Determine the (X, Y) coordinate at the center of the cell enclosing the given text.  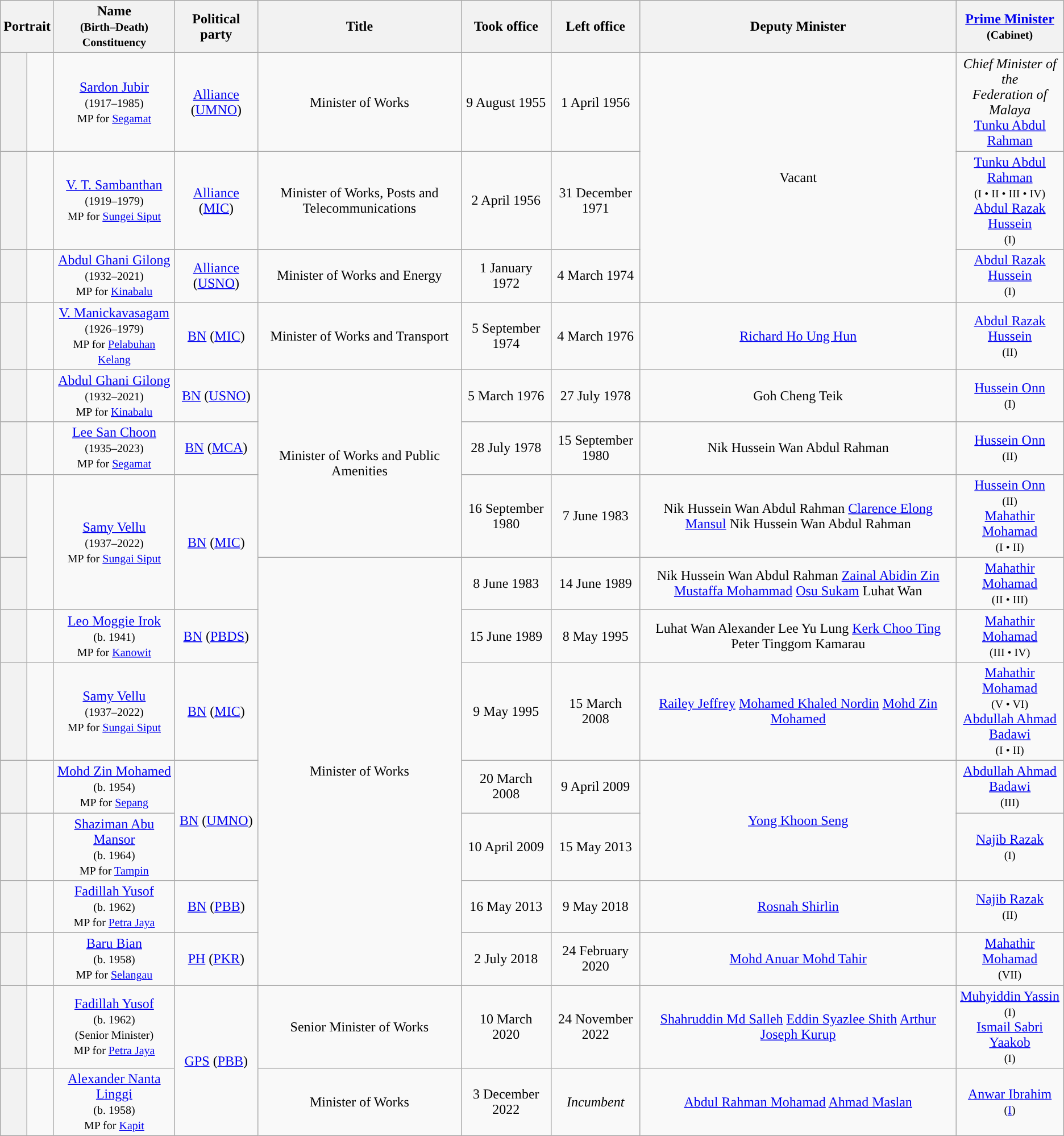
Mahathir Mohamad(II • III) (1009, 583)
BN (MCA) (216, 448)
5 September 1974 (506, 335)
Incumbent (596, 1102)
3 December 2022 (506, 1102)
Muhyiddin Yassin(I)Ismail Sabri Yaakob(I) (1009, 1027)
24 November 2022 (596, 1027)
Rosnah Shirlin (798, 907)
20 March 2008 (506, 786)
Tunku Abdul Rahman(I • II • III • IV)Abdul Razak Hussein(I) (1009, 200)
31 December 1971 (596, 200)
Alliance (MIC) (216, 200)
2 July 2018 (506, 959)
BN (PBDS) (216, 636)
Alexander Nanta Linggi(b. 1958)MP for Kapit (114, 1102)
24 February 2020 (596, 959)
1 April 1956 (596, 102)
Political party (216, 27)
4 March 1974 (596, 276)
Title (359, 27)
Railey Jeffrey Mohamed Khaled Nordin Mohd Zin Mohamed (798, 711)
Minister of Works and Energy (359, 276)
Anwar Ibrahim(I) (1009, 1102)
9 April 2009 (596, 786)
15 May 2013 (596, 847)
Leo Moggie Irok(b. 1941)MP for Kanowit (114, 636)
BN (UMNO) (216, 820)
Took office (506, 27)
28 July 1978 (506, 448)
Portrait (27, 27)
Yong Khoon Seng (798, 820)
Minister of Works and Transport (359, 335)
10 April 2009 (506, 847)
Left office (596, 27)
8 May 1995 (596, 636)
5 March 1976 (506, 396)
Nik Hussein Wan Abdul Rahman Clarence Elong Mansul Nik Hussein Wan Abdul Rahman (798, 516)
15 June 1989 (506, 636)
Abdul Razak Hussein(II) (1009, 335)
Najib Razak(II) (1009, 907)
Shahruddin Md Salleh Eddin Syazlee Shith Arthur Joseph Kurup (798, 1027)
Deputy Minister (798, 27)
Fadillah Yusof(b. 1962)MP for Petra Jaya (114, 907)
4 March 1976 (596, 335)
Shaziman Abu Mansor(b. 1964)MP for Tampin (114, 847)
Mahathir Mohamad(VII) (1009, 959)
Minister of Works, Posts and Telecommunications (359, 200)
Alliance (USNO) (216, 276)
7 June 1983 (596, 516)
Mahathir Mohamad(III • IV) (1009, 636)
Abdul Rahman Mohamad Ahmad Maslan (798, 1102)
V. Manickavasagam(1926–1979)MP for Pelabuhan Kelang (114, 335)
Nik Hussein Wan Abdul Rahman Zainal Abidin Zin Mustaffa Mohammad Osu Sukam Luhat Wan (798, 583)
9 August 1955 (506, 102)
Goh Cheng Teik (798, 396)
27 July 1978 (596, 396)
15 March 2008 (596, 711)
16 May 2013 (506, 907)
Alliance (UMNO) (216, 102)
9 May 1995 (506, 711)
Lee San Choon(1935–2023)MP for Segamat (114, 448)
1 January 1972 (506, 276)
Fadillah Yusof(b. 1962)(Senior Minister)MP for Petra Jaya (114, 1027)
2 April 1956 (506, 200)
Richard Ho Ung Hun (798, 335)
V. T. Sambanthan(1919–1979)MP for Sungei Siput (114, 200)
GPS (PBB) (216, 1061)
Name(Birth–Death)Constituency (114, 27)
9 May 2018 (596, 907)
Hussein Onn(II)Mahathir Mohamad(I • II) (1009, 516)
Sardon Jubir(1917–1985)MP for Segamat (114, 102)
BN (PBB) (216, 907)
Senior Minister of Works (359, 1027)
Vacant (798, 177)
Prime Minister(Cabinet) (1009, 27)
Nik Hussein Wan Abdul Rahman (798, 448)
10 March 2020 (506, 1027)
Minister of Works and Public Amenities (359, 463)
Mohd Anuar Mohd Tahir (798, 959)
Mohd Zin Mohamed(b. 1954)MP for Sepang (114, 786)
Najib Razak(I) (1009, 847)
Hussein Onn(II) (1009, 448)
Abdullah Ahmad Badawi(III) (1009, 786)
16 September 1980 (506, 516)
8 June 1983 (506, 583)
Baru Bian(b. 1958)MP for Selangau (114, 959)
Chief Minister of the Federation of MalayaTunku Abdul Rahman (1009, 102)
Abdul Razak Hussein(I) (1009, 276)
Luhat Wan Alexander Lee Yu Lung Kerk Choo Ting Peter Tinggom Kamarau (798, 636)
BN (USNO) (216, 396)
15 September 1980 (596, 448)
Mahathir Mohamad(V • VI)Abdullah Ahmad Badawi(I • II) (1009, 711)
14 June 1989 (596, 583)
Hussein Onn(I) (1009, 396)
PH (PKR) (216, 959)
